Scan for the cell matching the given text and deliver its [x, y] coordinate at center. 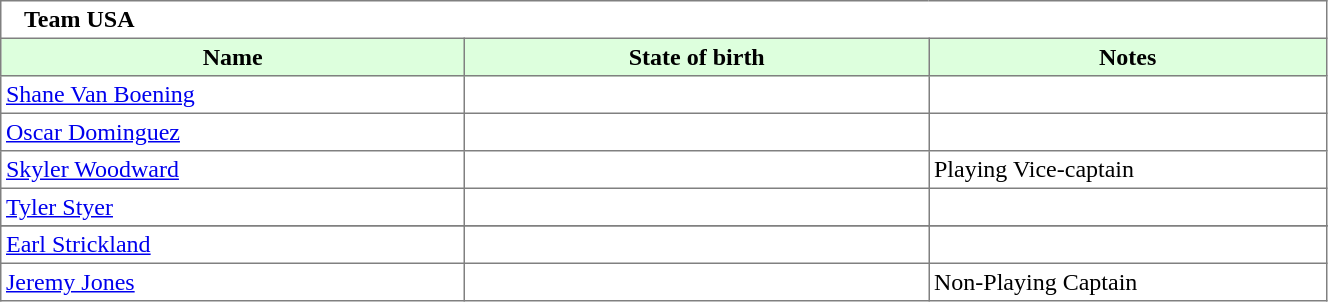
State of birth [697, 57]
Playing Vice-captain [1128, 170]
Name [233, 57]
Notes [1128, 57]
Non-Playing Captain [1128, 282]
Earl Strickland [233, 245]
Skyler Woodward [233, 170]
Team USA [664, 20]
Oscar Dominguez [233, 132]
Tyler Styer [233, 207]
Shane Van Boening [233, 95]
Jeremy Jones [233, 282]
